Search for the cell housing the specified text and yield its [x, y] center coordinate. 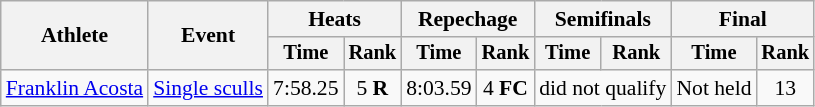
8:03.59 [438, 88]
Repechage [468, 19]
Final [742, 19]
Semifinals [602, 19]
Single sculls [208, 88]
did not qualify [602, 88]
7:58.25 [306, 88]
Athlete [74, 36]
Event [208, 36]
Franklin Acosta [74, 88]
5 R [373, 88]
4 FC [506, 88]
13 [786, 88]
Heats [334, 19]
Not held [714, 88]
